Extract the [X, Y] coordinate from the center of the cell holding the provided text.  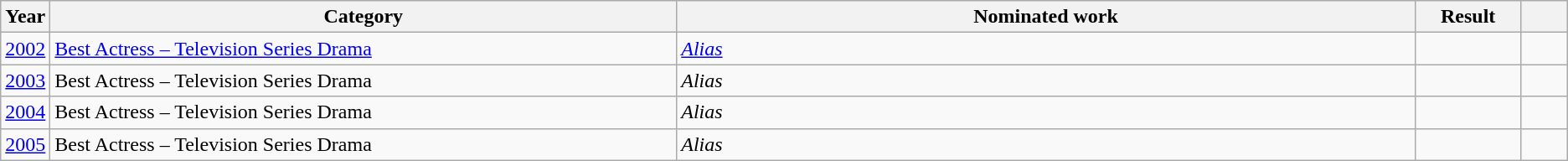
2003 [25, 80]
2004 [25, 112]
Nominated work [1046, 17]
Year [25, 17]
2002 [25, 49]
2005 [25, 144]
Result [1467, 17]
Category [364, 17]
